Return the [X, Y] coordinate for the center point of the cell that contains the specified text.  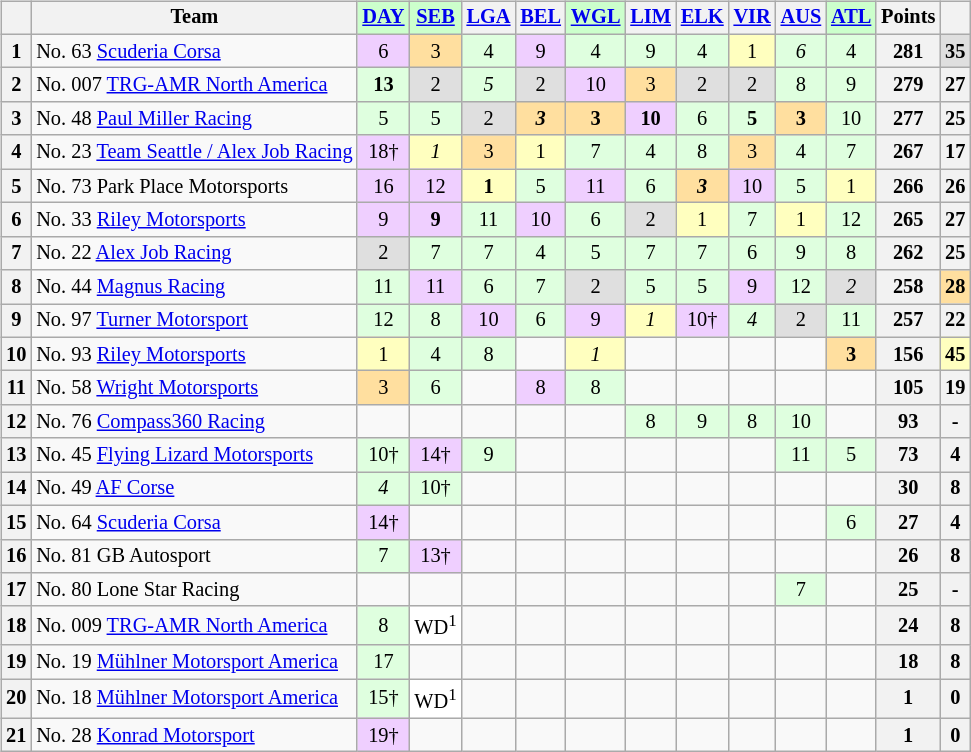
156 [908, 354]
28 [955, 287]
15† [383, 698]
No. 63 Scuderia Corsa [194, 51]
LGA [489, 18]
Points [908, 18]
105 [908, 388]
No. 93 Riley Motorsports [194, 354]
No. 009 TRG-AMR North America [194, 626]
No. 19 Mühlner Motorsport America [194, 662]
No. 73 Park Place Motorsports [194, 186]
ELK [702, 18]
258 [908, 287]
19† [383, 735]
VIR [752, 18]
73 [908, 455]
15 [16, 522]
DAY [383, 18]
No. 58 Wright Motorsports [194, 388]
No. 45 Flying Lizard Motorsports [194, 455]
No. 80 Lone Star Racing [194, 590]
No. 33 Riley Motorsports [194, 220]
266 [908, 186]
267 [908, 152]
279 [908, 85]
BEL [540, 18]
No. 23 Team Seattle / Alex Job Racing [194, 152]
LIM [650, 18]
No. 48 Paul Miller Racing [194, 119]
18† [383, 152]
No. 44 Magnus Racing [194, 287]
265 [908, 220]
No. 97 Turner Motorsport [194, 321]
257 [908, 321]
No. 49 AF Corse [194, 489]
ATL [851, 18]
281 [908, 51]
277 [908, 119]
45 [955, 354]
20 [16, 698]
SEB [435, 18]
14 [16, 489]
22 [955, 321]
35 [955, 51]
No. 18 Mühlner Motorsport America [194, 698]
93 [908, 422]
13† [435, 556]
21 [16, 735]
No. 76 Compass360 Racing [194, 422]
No. 64 Scuderia Corsa [194, 522]
262 [908, 253]
No. 28 Konrad Motorsport [194, 735]
AUS [801, 18]
No. 007 TRG-AMR North America [194, 85]
30 [908, 489]
WGL [596, 18]
Team [194, 18]
No. 22 Alex Job Racing [194, 253]
No. 81 GB Autosport [194, 556]
24 [908, 626]
